Output the [X, Y] coordinate of the center of the cell containing the given text.  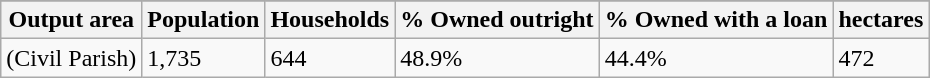
644 [330, 58]
Population [204, 20]
% Owned outright [497, 20]
44.4% [716, 58]
hectares [881, 20]
% Owned with a loan [716, 20]
472 [881, 58]
Households [330, 20]
48.9% [497, 58]
1,735 [204, 58]
Output area [72, 20]
(Civil Parish) [72, 58]
